Find where the given text appears and provide that cell's center as (X, Y) coordinate. 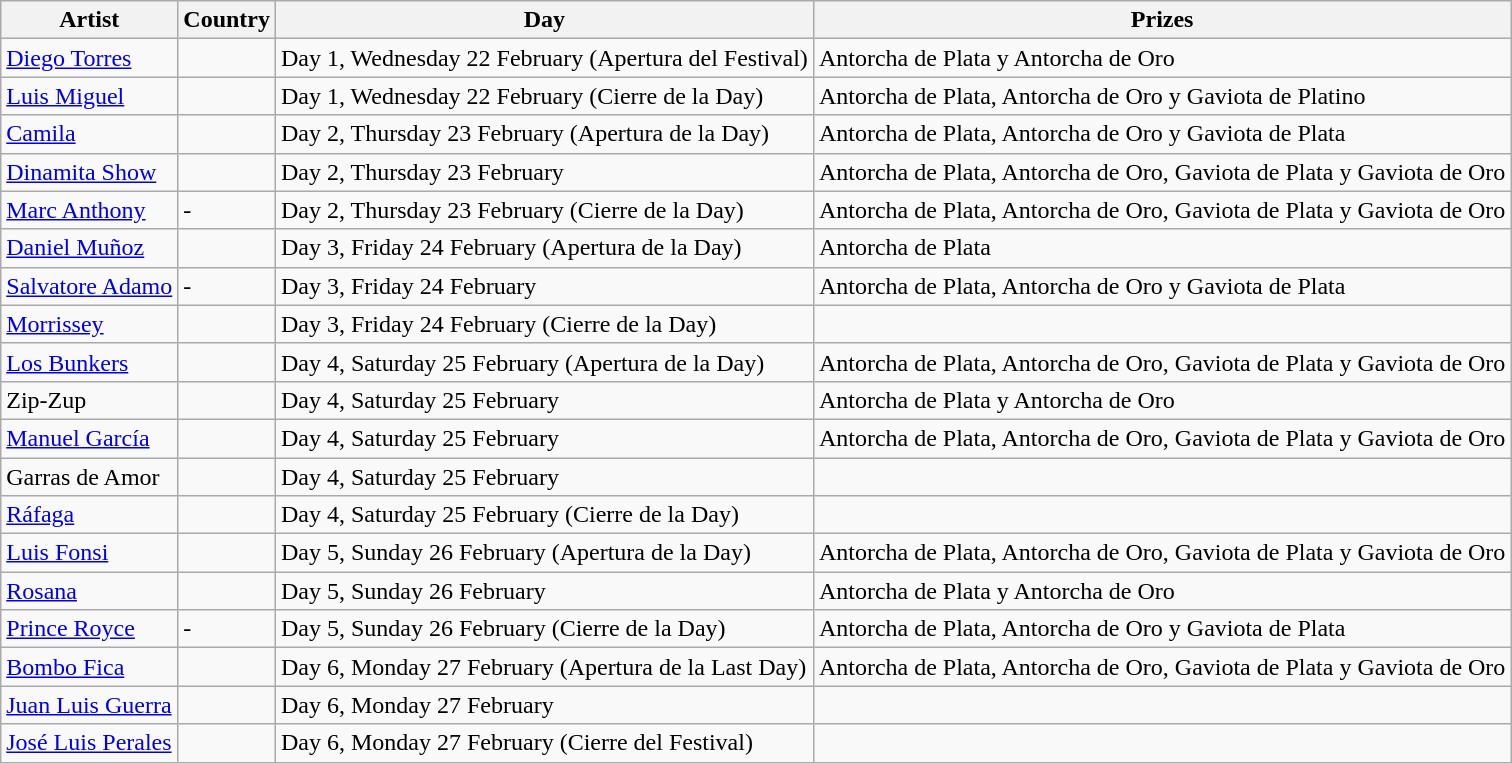
Day 1, Wednesday 22 February (Cierre de la Day) (545, 96)
Day 3, Friday 24 February (Cierre de la Day) (545, 324)
Camila (90, 134)
Artist (90, 20)
Day 4, Saturday 25 February (Apertura de la Day) (545, 362)
Day 2, Thursday 23 February (Cierre de la Day) (545, 210)
Marc Anthony (90, 210)
Antorcha de Plata (1162, 248)
Bombo Fica (90, 667)
Day (545, 20)
Antorcha de Plata, Antorcha de Oro y Gaviota de Platino (1162, 96)
Prizes (1162, 20)
Day 2, Thursday 23 February (545, 172)
Day 5, Sunday 26 February (545, 591)
Ráfaga (90, 515)
Garras de Amor (90, 477)
Luis Miguel (90, 96)
José Luis Perales (90, 743)
Day 5, Sunday 26 February (Apertura de la Day) (545, 553)
Luis Fonsi (90, 553)
Juan Luis Guerra (90, 705)
Rosana (90, 591)
Day 4, Saturday 25 February (Cierre de la Day) (545, 515)
Day 6, Monday 27 February (Cierre del Festival) (545, 743)
Day 2, Thursday 23 February (Apertura de la Day) (545, 134)
Prince Royce (90, 629)
Diego Torres (90, 58)
Day 3, Friday 24 February (545, 286)
Day 5, Sunday 26 February (Cierre de la Day) (545, 629)
Zip-Zup (90, 400)
Country (227, 20)
Day 3, Friday 24 February (Apertura de la Day) (545, 248)
Morrissey (90, 324)
Daniel Muñoz (90, 248)
Dinamita Show (90, 172)
Day 6, Monday 27 February (Apertura de la Last Day) (545, 667)
Los Bunkers (90, 362)
Manuel García (90, 438)
Day 1, Wednesday 22 February (Apertura del Festival) (545, 58)
Day 6, Monday 27 February (545, 705)
Salvatore Adamo (90, 286)
